Capture the cell that displays the provided text and extract its (X, Y) central coordinate. 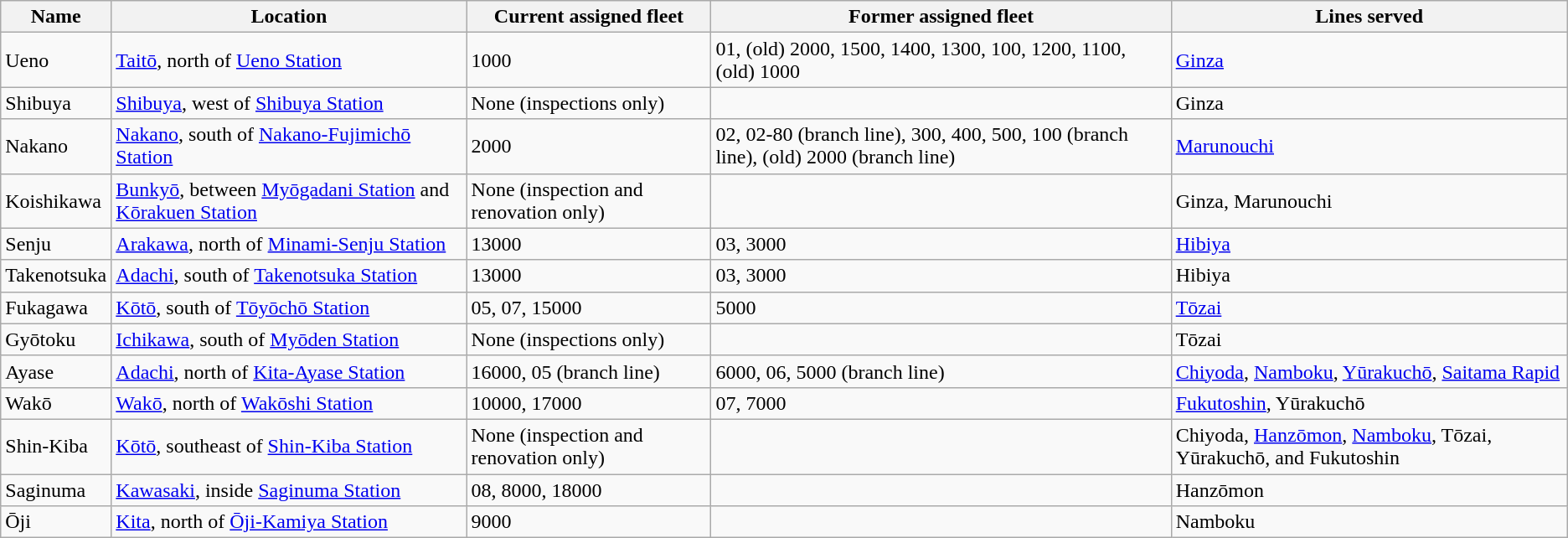
Shibuya (56, 103)
Taitō, north of Ueno Station (289, 60)
Nakano, south of Nakano-Fujimichō Station (289, 146)
Chiyoda, Hanzōmon, Namboku, Tōzai, Yūrakuchō, and Fukutoshin (1369, 446)
Koishikawa (56, 201)
6000, 06, 5000 (branch line) (941, 371)
Wakō (56, 403)
Former assigned fleet (941, 17)
Bunkyō, between Myōgadani Station and Kōrakuen Station (289, 201)
Shibuya, west of Shibuya Station (289, 103)
Shin-Kiba (56, 446)
Adachi, north of Kita-Ayase Station (289, 371)
Kita, north of Ōji-Kamiya Station (289, 522)
Fukutoshin, Yūrakuchō (1369, 403)
Name (56, 17)
Ginza, Marunouchi (1369, 201)
Senju (56, 244)
Chiyoda, Namboku, Yūrakuchō, Saitama Rapid (1369, 371)
Takenotsuka (56, 276)
Marunouchi (1369, 146)
01, (old) 2000, 1500, 1400, 1300, 100, 1200, 1100, (old) 1000 (941, 60)
Ichikawa, south of Myōden Station (289, 339)
02, 02-80 (branch line), 300, 400, 500, 100 (branch line), (old) 2000 (branch line) (941, 146)
Wakō, north of Wakōshi Station (289, 403)
Hanzōmon (1369, 490)
5000 (941, 308)
Arakawa, north of Minami-Senju Station (289, 244)
9000 (589, 522)
Nakano (56, 146)
2000 (589, 146)
Kawasaki, inside Saginuma Station (289, 490)
Ōji (56, 522)
Kōtō, southeast of Shin-Kiba Station (289, 446)
Adachi, south of Takenotsuka Station (289, 276)
Location (289, 17)
16000, 05 (branch line) (589, 371)
05, 07, 15000 (589, 308)
10000, 17000 (589, 403)
Namboku (1369, 522)
Saginuma (56, 490)
Fukagawa (56, 308)
1000 (589, 60)
07, 7000 (941, 403)
Ayase (56, 371)
08, 8000, 18000 (589, 490)
Lines served (1369, 17)
Current assigned fleet (589, 17)
Gyōtoku (56, 339)
Ueno (56, 60)
Kōtō, south of Tōyōchō Station (289, 308)
